Capture the cell that displays the provided text and extract its [x, y] central coordinate. 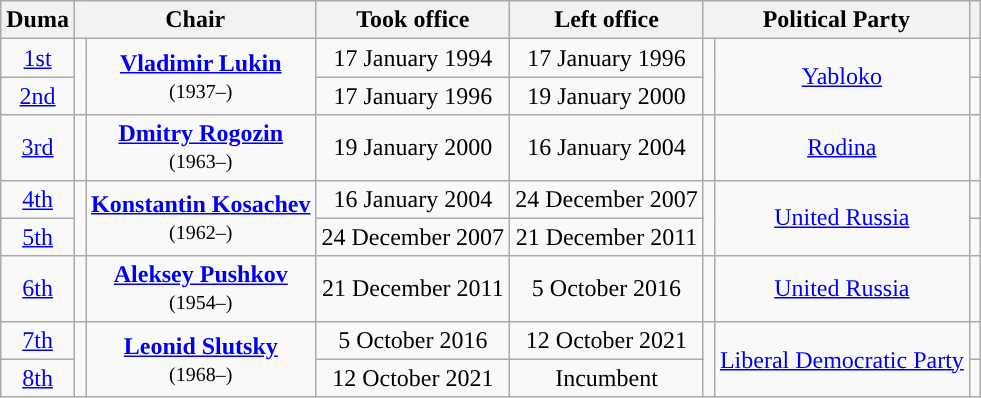
Vladimir Lukin(1937–) [201, 77]
Rodina [842, 148]
6th [38, 288]
2nd [38, 96]
Aleksey Pushkov(1954–) [201, 288]
3rd [38, 148]
Liberal Democratic Party [842, 359]
Took office [413, 20]
8th [38, 378]
Konstantin Kosachev(1962–) [201, 218]
Incumbent [607, 378]
Left office [607, 20]
4th [38, 199]
Duma [38, 20]
Leonid Slutsky(1968–) [201, 359]
Yabloko [842, 77]
17 January 1994 [413, 58]
Dmitry Rogozin(1963–) [201, 148]
1st [38, 58]
5th [38, 237]
Chair [195, 20]
7th [38, 340]
Political Party [836, 20]
